Capture the cell that displays the provided text and extract its [x, y] central coordinate. 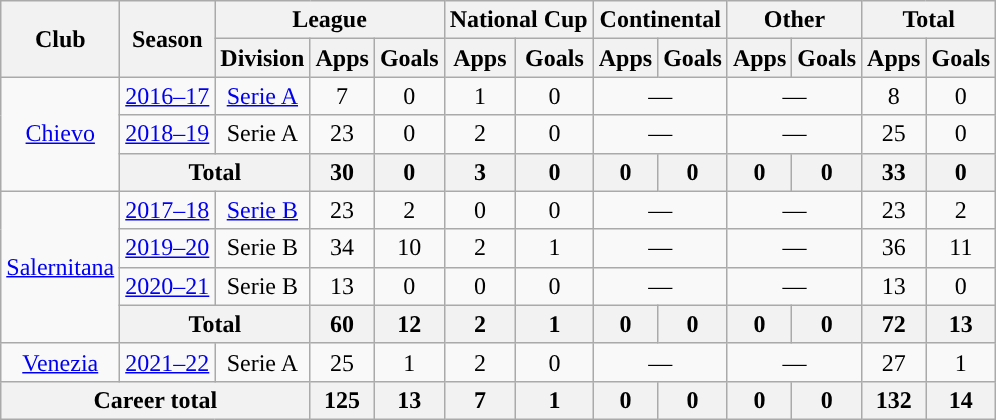
11 [961, 248]
Venezia [60, 362]
125 [342, 400]
10 [409, 248]
Other [794, 20]
3 [480, 172]
Chievo [60, 134]
30 [342, 172]
27 [894, 362]
2020–21 [168, 286]
132 [894, 400]
2021–22 [168, 362]
60 [342, 324]
National Cup [518, 20]
36 [894, 248]
12 [409, 324]
Career total [156, 400]
2019–20 [168, 248]
Season [168, 39]
League [330, 20]
Continental [660, 20]
34 [342, 248]
Division [262, 58]
Salernitana [60, 267]
2018–19 [168, 134]
33 [894, 172]
2017–18 [168, 210]
8 [894, 96]
Club [60, 39]
2016–17 [168, 96]
14 [961, 400]
72 [894, 324]
